Capture the cell that displays the provided text and extract its (X, Y) central coordinate. 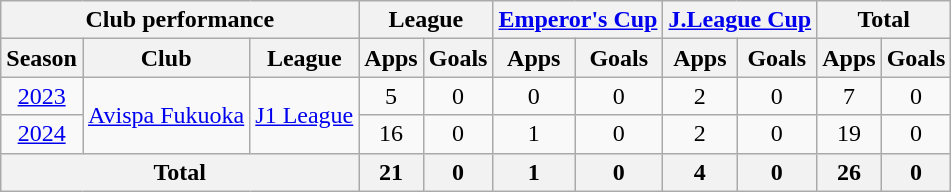
7 (849, 96)
J1 League (304, 115)
5 (391, 96)
Avispa Fukuoka (166, 115)
2024 (42, 134)
Club (166, 58)
4 (700, 172)
16 (391, 134)
Season (42, 58)
19 (849, 134)
21 (391, 172)
Club performance (180, 20)
26 (849, 172)
J.League Cup (740, 20)
2023 (42, 96)
Emperor's Cup (578, 20)
